Detect which cell encompasses the target text, then output its [X, Y] center coordinate. 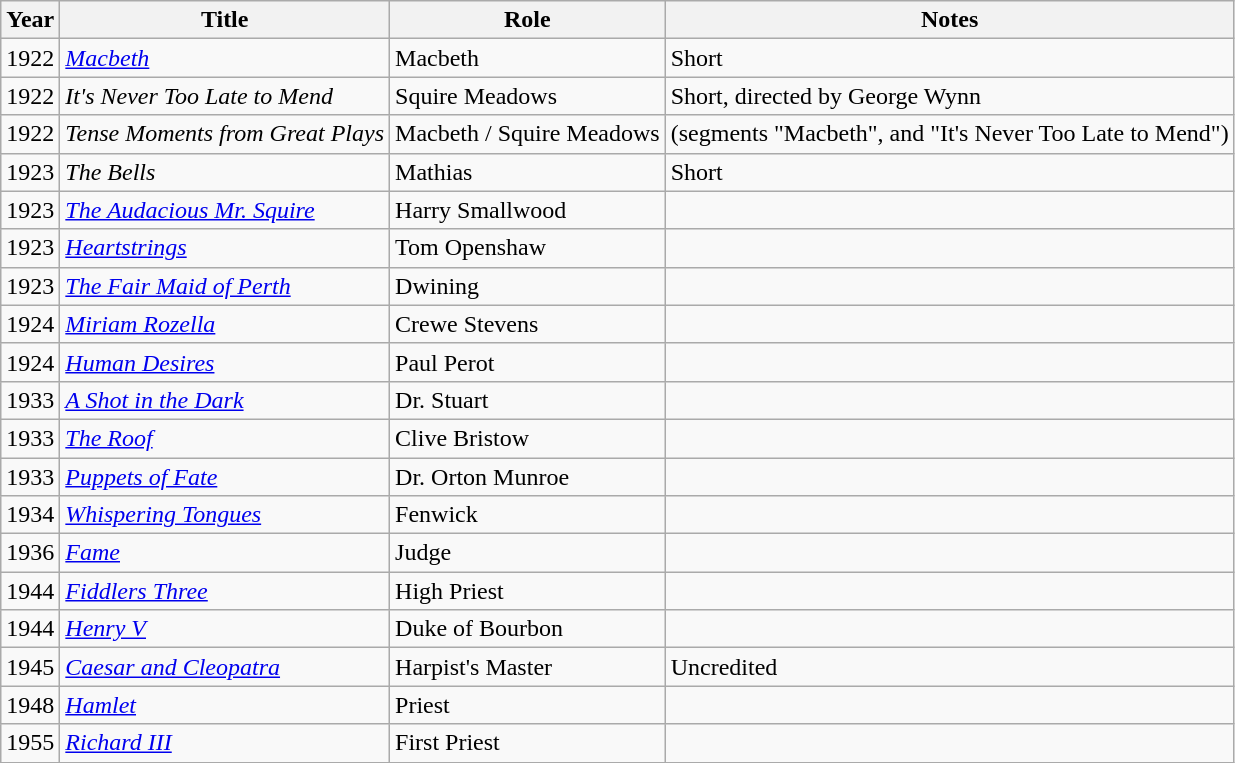
Squire Meadows [528, 96]
Crewe Stevens [528, 324]
Harry Smallwood [528, 210]
Tense Moments from Great Plays [225, 134]
Harpist's Master [528, 667]
The Fair Maid of Perth [225, 286]
Hamlet [225, 705]
Henry V [225, 629]
Notes [950, 20]
Whispering Tongues [225, 515]
1945 [30, 667]
Miriam Rozella [225, 324]
1948 [30, 705]
Dwining [528, 286]
Fenwick [528, 515]
Clive Bristow [528, 438]
The Roof [225, 438]
The Bells [225, 172]
Paul Perot [528, 362]
Fame [225, 553]
Role [528, 20]
Tom Openshaw [528, 248]
First Priest [528, 743]
Macbeth / Squire Meadows [528, 134]
A Shot in the Dark [225, 400]
Human Desires [225, 362]
1934 [30, 515]
Richard III [225, 743]
Uncredited [950, 667]
(segments "Macbeth", and "It's Never Too Late to Mend") [950, 134]
Heartstrings [225, 248]
The Audacious Mr. Squire [225, 210]
Dr. Stuart [528, 400]
1955 [30, 743]
Mathias [528, 172]
Caesar and Cleopatra [225, 667]
Fiddlers Three [225, 591]
Short, directed by George Wynn [950, 96]
1936 [30, 553]
It's Never Too Late to Mend [225, 96]
Dr. Orton Munroe [528, 477]
High Priest [528, 591]
Duke of Bourbon [528, 629]
Priest [528, 705]
Judge [528, 553]
Puppets of Fate [225, 477]
Year [30, 20]
Title [225, 20]
